Determine the (x, y) coordinate at the center of the cell enclosing the given text.  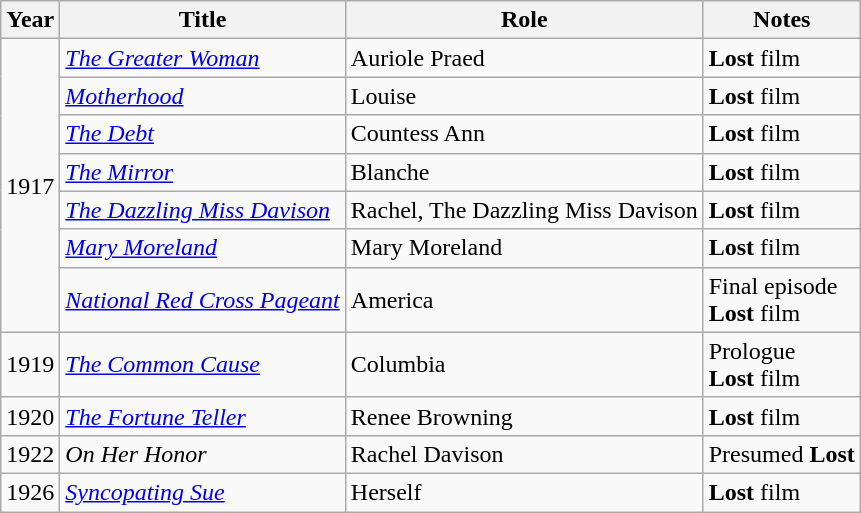
1919 (30, 364)
The Fortune Teller (203, 416)
National Red Cross Pageant (203, 300)
Blanche (524, 172)
Columbia (524, 364)
Motherhood (203, 96)
The Greater Woman (203, 58)
1926 (30, 492)
The Dazzling Miss Davison (203, 210)
Herself (524, 492)
1920 (30, 416)
On Her Honor (203, 454)
Notes (782, 20)
Final episodeLost film (782, 300)
1922 (30, 454)
The Common Cause (203, 364)
Louise (524, 96)
Title (203, 20)
Renee Browning (524, 416)
Rachel Davison (524, 454)
Year (30, 20)
The Mirror (203, 172)
PrologueLost film (782, 364)
Rachel, The Dazzling Miss Davison (524, 210)
Syncopating Sue (203, 492)
America (524, 300)
Presumed Lost (782, 454)
1917 (30, 186)
The Debt (203, 134)
Role (524, 20)
Auriole Praed (524, 58)
Countess Ann (524, 134)
